Search for the cell housing the specified text and yield its [X, Y] center coordinate. 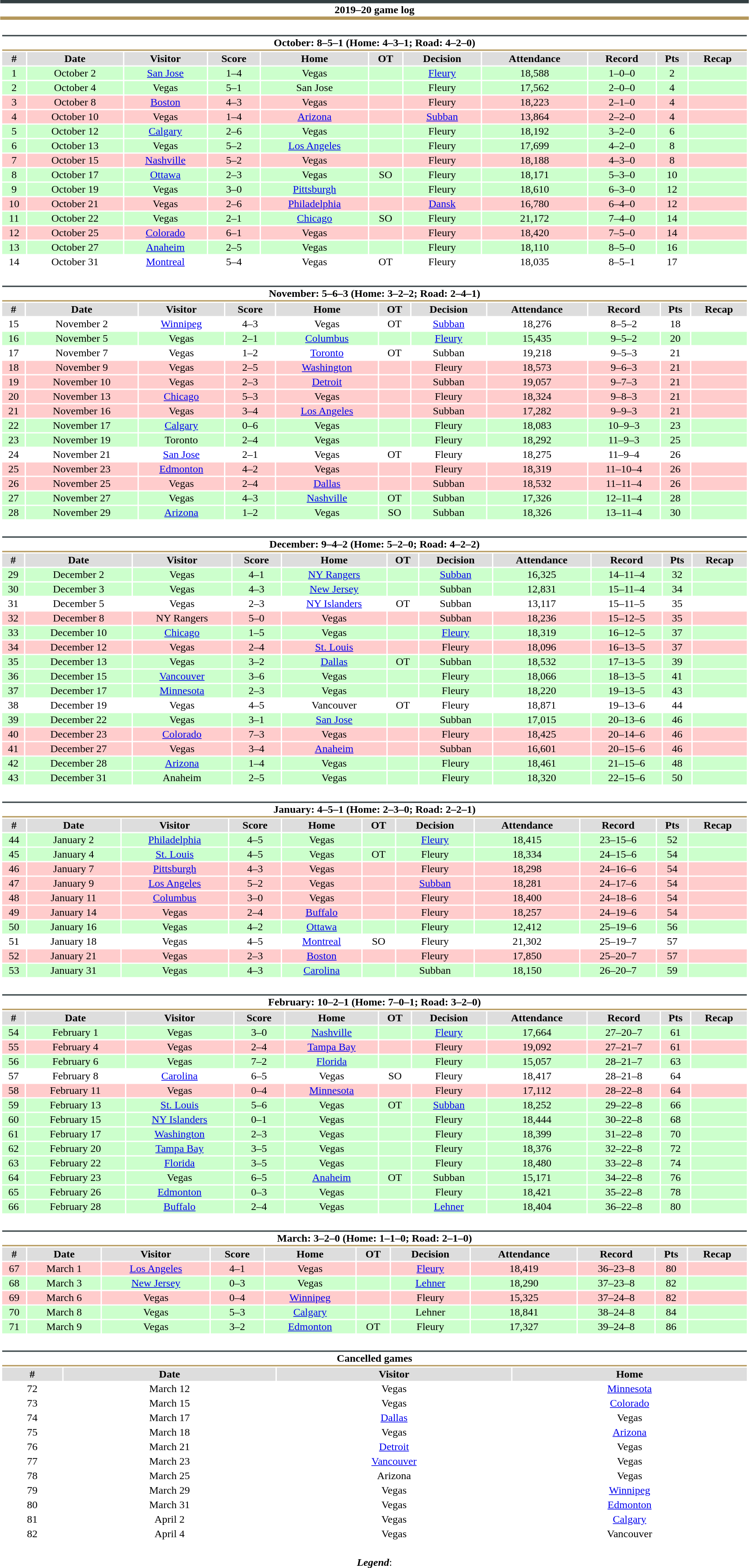
18,415 [527, 840]
27–20–7 [624, 1032]
14–11–4 [627, 575]
22–15–6 [627, 778]
31 [13, 604]
3–2–0 [621, 132]
21–15–6 [627, 763]
Dansk [442, 204]
31–22–8 [624, 1134]
12–11–4 [624, 498]
18,035 [534, 262]
February 6 [76, 1061]
February 20 [76, 1148]
18,400 [527, 898]
19–13–5 [627, 691]
86 [671, 1327]
February 28 [76, 1206]
November 16 [82, 411]
3–1 [257, 720]
36–22–8 [624, 1206]
17,850 [527, 956]
February 8 [76, 1076]
84 [671, 1312]
October 8 [75, 102]
18,841 [524, 1312]
21,302 [527, 942]
October 25 [75, 233]
8–5–0 [621, 248]
18,281 [527, 884]
5–4 [234, 262]
12,412 [527, 927]
42 [13, 763]
18,417 [537, 1076]
December 15 [78, 676]
November 29 [82, 512]
5–6 [259, 1105]
53 [14, 971]
6–1 [234, 233]
January 21 [73, 956]
7 [14, 161]
October 31 [75, 262]
November 21 [82, 454]
March 18 [169, 1433]
22 [13, 425]
January 11 [73, 898]
November 27 [82, 498]
36–23–8 [616, 1269]
18,871 [541, 705]
6–3–0 [621, 190]
38 [13, 705]
December 2 [78, 575]
21,172 [534, 219]
11–9–3 [624, 440]
16–13–5 [627, 647]
17,562 [534, 88]
December 12 [78, 647]
11 [14, 219]
November 19 [82, 440]
55 [13, 1047]
20–14–6 [627, 734]
17,282 [537, 411]
November 23 [82, 469]
February 26 [76, 1192]
15–12–5 [627, 618]
15–11–5 [627, 604]
65 [13, 1192]
17,015 [541, 720]
47 [14, 884]
October 21 [75, 204]
March 3 [64, 1283]
18,188 [534, 161]
6–4–0 [621, 204]
October 13 [75, 146]
0–1 [259, 1119]
12,831 [541, 589]
27–21–7 [624, 1047]
March 15 [169, 1404]
October 12 [75, 132]
January 16 [73, 927]
January 31 [73, 971]
17,699 [534, 146]
December 23 [78, 734]
62 [13, 1148]
December 17 [78, 691]
5 [14, 132]
7–5–0 [621, 233]
18,083 [537, 425]
2–1–0 [621, 102]
3–6 [257, 676]
February 15 [76, 1119]
36 [13, 676]
November 2 [82, 324]
15 [13, 324]
March 1 [64, 1269]
2–0–0 [621, 88]
October 15 [75, 161]
0–6 [250, 425]
32–22–8 [624, 1148]
18–13–5 [627, 676]
January 9 [73, 884]
28–21–8 [624, 1076]
35–22–8 [624, 1192]
4–3–0 [621, 161]
March 17 [169, 1418]
1–0–0 [621, 73]
67 [14, 1269]
March: 3–2–0 (Home: 1–1–0; Road: 2–1–0) [374, 1239]
37–24–8 [616, 1298]
9–9–3 [624, 411]
January 2 [73, 840]
18,376 [537, 1148]
60 [13, 1119]
March 8 [64, 1312]
73 [32, 1404]
18,192 [534, 132]
18,425 [541, 734]
18,171 [534, 175]
71 [14, 1327]
18,421 [537, 1192]
19–13–6 [627, 705]
37–23–8 [616, 1283]
9–7–3 [624, 382]
33–22–8 [624, 1163]
19,092 [537, 1047]
2019–20 game log [374, 10]
December 28 [78, 763]
October 27 [75, 248]
18,096 [541, 647]
9–5–3 [624, 353]
December 13 [78, 662]
18,150 [527, 971]
20–13–6 [627, 720]
24–19–6 [618, 913]
19,218 [537, 353]
18,399 [537, 1134]
29 [13, 575]
15,435 [537, 338]
11–10–4 [624, 469]
75 [32, 1433]
October 4 [75, 88]
October 17 [75, 175]
19 [13, 382]
17,327 [524, 1327]
16–12–5 [627, 633]
33 [13, 633]
18,480 [537, 1163]
18,461 [541, 763]
April 2 [169, 1520]
13 [14, 248]
15,057 [537, 1061]
1–5 [257, 633]
8–5–2 [624, 324]
18,110 [534, 248]
25–20–7 [618, 956]
February 4 [76, 1047]
December: 9–4–2 (Home: 5–2–0; Road: 4–2–2) [374, 545]
8–5–1 [621, 262]
18,334 [527, 855]
16,601 [541, 749]
February 17 [76, 1134]
24 [13, 454]
October 2 [75, 73]
26–20–7 [618, 971]
7–3 [257, 734]
38–24–8 [616, 1312]
9–5–2 [624, 338]
17,664 [537, 1032]
18,324 [537, 396]
December 31 [78, 778]
9–6–3 [624, 367]
November 25 [82, 483]
18,419 [524, 1269]
March 9 [64, 1327]
69 [14, 1298]
December 22 [78, 720]
51 [14, 942]
49 [14, 913]
18,275 [537, 454]
15,325 [524, 1298]
11–9–4 [624, 454]
24–18–6 [618, 898]
18,290 [524, 1283]
February 22 [76, 1163]
30–22–8 [624, 1119]
October 19 [75, 190]
25–19–6 [618, 927]
November: 5–6–3 (Home: 3–2–2; Road: 2–4–1) [374, 294]
58 [13, 1090]
November 17 [82, 425]
15–11–4 [627, 589]
10–9–3 [624, 425]
18,298 [527, 869]
18,276 [537, 324]
18,404 [537, 1206]
28–21–7 [624, 1061]
24–15–6 [618, 855]
March 29 [169, 1491]
October 10 [75, 117]
13–11–4 [624, 512]
5–3–0 [621, 175]
79 [32, 1491]
December 5 [78, 604]
17–13–5 [627, 662]
February 1 [76, 1032]
December 19 [78, 705]
18,573 [537, 367]
December 10 [78, 633]
1 [14, 73]
39–24–8 [616, 1327]
18,326 [537, 512]
March 31 [169, 1505]
45 [14, 855]
March 12 [169, 1389]
October 22 [75, 219]
34–22–8 [624, 1177]
17,112 [537, 1090]
9 [14, 190]
18,444 [537, 1119]
November 9 [82, 367]
18,320 [541, 778]
January: 4–5–1 (Home: 2–3–0; Road: 2–2–1) [374, 809]
Cancelled games [374, 1358]
April 4 [169, 1534]
77 [32, 1462]
18,236 [541, 618]
February 13 [76, 1105]
March 6 [64, 1298]
18,610 [534, 190]
13,864 [534, 117]
25–19–7 [618, 942]
March 23 [169, 1462]
January 4 [73, 855]
November 7 [82, 353]
March 25 [169, 1476]
December 3 [78, 589]
28–22–8 [624, 1090]
4–2–0 [621, 146]
13,117 [541, 604]
19,057 [537, 382]
November 10 [82, 382]
18,223 [534, 102]
18,252 [537, 1105]
20–15–6 [627, 749]
March 21 [169, 1447]
5–0 [257, 618]
7–2 [259, 1061]
November 5 [82, 338]
24–16–6 [618, 869]
3 [14, 102]
18,257 [527, 913]
18,420 [534, 233]
16,325 [541, 575]
29–22–8 [624, 1105]
December 27 [78, 749]
18,066 [541, 676]
December 8 [78, 618]
81 [32, 1520]
October: 8–5–1 (Home: 4–3–1; Road: 4–2–0) [374, 43]
40 [13, 734]
5–1 [234, 88]
18,292 [537, 440]
17,326 [537, 498]
February 11 [76, 1090]
27 [13, 498]
February: 10–2–1 (Home: 7–0–1; Road: 3–2–0) [374, 1002]
January 14 [73, 913]
16,780 [534, 204]
February 23 [76, 1177]
January 18 [73, 942]
24–17–6 [618, 884]
November 13 [82, 396]
9–8–3 [624, 396]
18,588 [534, 73]
23–15–6 [618, 840]
7–4–0 [621, 219]
18,220 [541, 691]
11–11–4 [624, 483]
January 7 [73, 869]
15,171 [537, 1177]
2–2–0 [621, 117]
